Return the (X, Y) coordinate for the center point of the cell that contains the specified text.  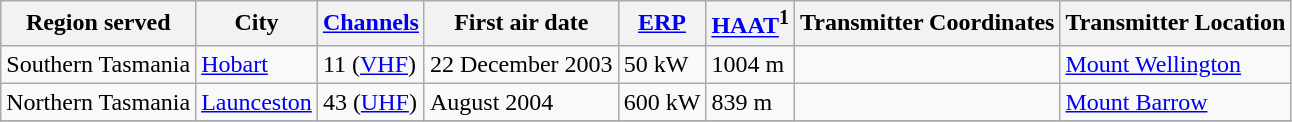
Northern Tasmania (98, 102)
50 kW (662, 64)
Mount Barrow (1176, 102)
22 December 2003 (521, 64)
First air date (521, 24)
City (257, 24)
Channels (370, 24)
HAAT1 (750, 24)
43 (UHF) (370, 102)
August 2004 (521, 102)
Region served (98, 24)
Launceston (257, 102)
Mount Wellington (1176, 64)
1004 m (750, 64)
Transmitter Location (1176, 24)
Southern Tasmania (98, 64)
ERP (662, 24)
Hobart (257, 64)
600 kW (662, 102)
Transmitter Coordinates (926, 24)
11 (VHF) (370, 64)
839 m (750, 102)
